Extract the (X, Y) coordinate from the center of the cell holding the provided text.  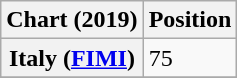
75 (190, 58)
Chart (2019) (72, 20)
Italy (FIMI) (72, 58)
Position (190, 20)
